Identify which cell holds the provided text, then report its (X, Y) central coordinate. 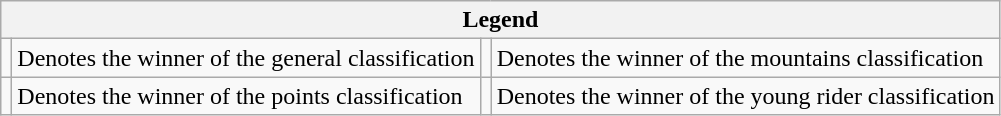
Denotes the winner of the young rider classification (746, 96)
Denotes the winner of the general classification (246, 58)
Denotes the winner of the mountains classification (746, 58)
Denotes the winner of the points classification (246, 96)
Legend (500, 20)
